Capture the cell that displays the provided text and extract its [X, Y] central coordinate. 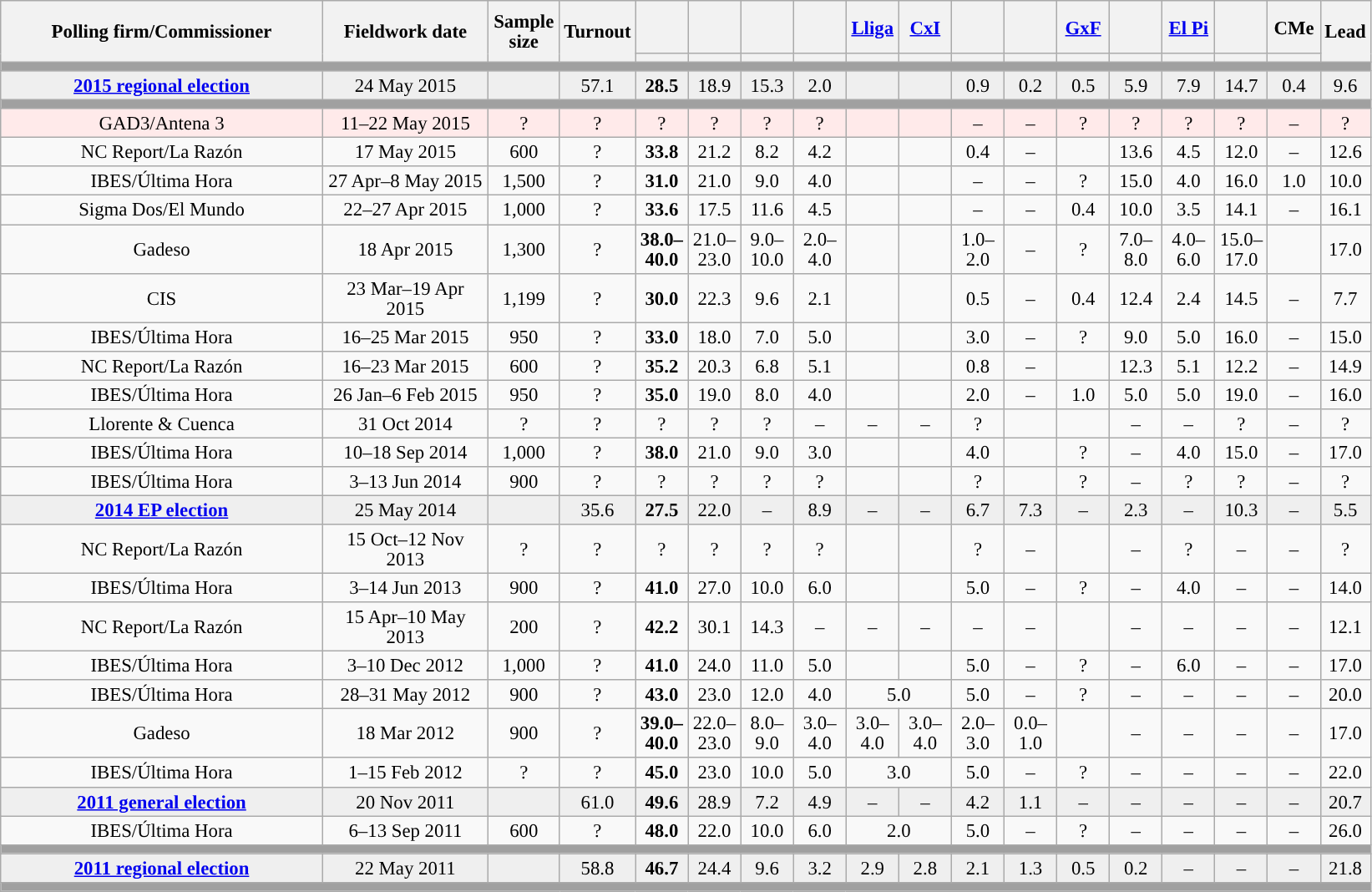
28.9 [715, 802]
18.0 [715, 337]
12.6 [1345, 152]
2011 regional election [162, 869]
8.2 [767, 152]
1.0–2.0 [977, 249]
6.7 [977, 509]
28.5 [661, 85]
20.7 [1345, 802]
35.0 [661, 394]
Lliga [872, 27]
GxF [1084, 27]
1,199 [524, 297]
42.2 [661, 626]
20 Nov 2011 [405, 802]
Sample size [524, 32]
24.4 [715, 869]
5.9 [1136, 85]
16–23 Mar 2015 [405, 366]
23 Mar–19 Apr 2015 [405, 297]
14.0 [1345, 588]
10.3 [1241, 509]
2.8 [925, 869]
30.1 [715, 626]
22.0–23.0 [715, 733]
2.3 [1136, 509]
3.2 [820, 869]
58.8 [598, 869]
11.6 [767, 210]
2015 regional election [162, 85]
18.9 [715, 85]
21.0–23.0 [715, 249]
1.1 [1030, 802]
14.3 [767, 626]
17 May 2015 [405, 152]
14.7 [1241, 85]
4.0–6.0 [1189, 249]
7.7 [1345, 297]
57.1 [598, 85]
39.0–40.0 [661, 733]
1.3 [1030, 869]
0.8 [977, 366]
5.5 [1345, 509]
10–18 Sep 2014 [405, 453]
22–27 Apr 2015 [405, 210]
33.8 [661, 152]
16–25 Mar 2015 [405, 337]
18 Apr 2015 [405, 249]
12.4 [1136, 297]
35.2 [661, 366]
49.6 [661, 802]
7.3 [1030, 509]
14.5 [1241, 297]
27 Apr–8 May 2015 [405, 182]
15 Apr–10 May 2013 [405, 626]
3–14 Jun 2013 [405, 588]
3.5 [1189, 210]
13.6 [1136, 152]
27.5 [661, 509]
GAD3/Antena 3 [162, 124]
14.9 [1345, 366]
11.0 [767, 666]
31.0 [661, 182]
12.1 [1345, 626]
24.0 [715, 666]
7.2 [767, 802]
20.3 [715, 366]
CxI [925, 27]
2014 EP election [162, 509]
33.0 [661, 337]
26 Jan–6 Feb 2015 [405, 394]
9.0–10.0 [767, 249]
1–15 Feb 2012 [405, 773]
26.0 [1345, 830]
Sigma Dos/El Mundo [162, 210]
3–13 Jun 2014 [405, 481]
24 May 2015 [405, 85]
48.0 [661, 830]
14.1 [1241, 210]
2.9 [872, 869]
12.3 [1136, 366]
CMe [1294, 27]
35.6 [598, 509]
7.9 [1189, 85]
21.2 [715, 152]
45.0 [661, 773]
Lead [1345, 32]
21.8 [1345, 869]
3–10 Dec 2012 [405, 666]
28–31 May 2012 [405, 695]
Fieldwork date [405, 32]
25 May 2014 [405, 509]
15.0–17.0 [1241, 249]
22.3 [715, 297]
17.5 [715, 210]
8.0 [767, 394]
18 Mar 2012 [405, 733]
2.4 [1189, 297]
38.0 [661, 453]
38.0–40.0 [661, 249]
8.0–9.0 [767, 733]
Llorente & Cuenca [162, 424]
0.9 [977, 85]
Turnout [598, 32]
15.3 [767, 85]
22 May 2011 [405, 869]
4.9 [820, 802]
6.8 [767, 366]
El Pi [1189, 27]
8.9 [820, 509]
61.0 [598, 802]
200 [524, 626]
30.0 [661, 297]
20.0 [1345, 695]
46.7 [661, 869]
33.6 [661, 210]
2011 general election [162, 802]
1,500 [524, 182]
0.0–1.0 [1030, 733]
1,300 [524, 249]
CIS [162, 297]
7.0–8.0 [1136, 249]
7.0 [767, 337]
31 Oct 2014 [405, 424]
Polling firm/Commissioner [162, 32]
16.1 [1345, 210]
12.2 [1241, 366]
43.0 [661, 695]
2.0–3.0 [977, 733]
6–13 Sep 2011 [405, 830]
11–22 May 2015 [405, 124]
2.0–4.0 [820, 249]
27.0 [715, 588]
15 Oct–12 Nov 2013 [405, 550]
